Locate the cell with the specified text and output its [X, Y] center coordinate. 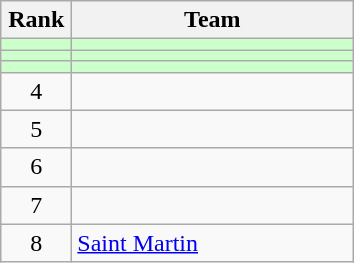
Rank [36, 20]
4 [36, 91]
Team [212, 20]
7 [36, 205]
5 [36, 129]
Saint Martin [212, 243]
6 [36, 167]
8 [36, 243]
